Provide the (x, y) coordinate of the cell's center where the given text is located.  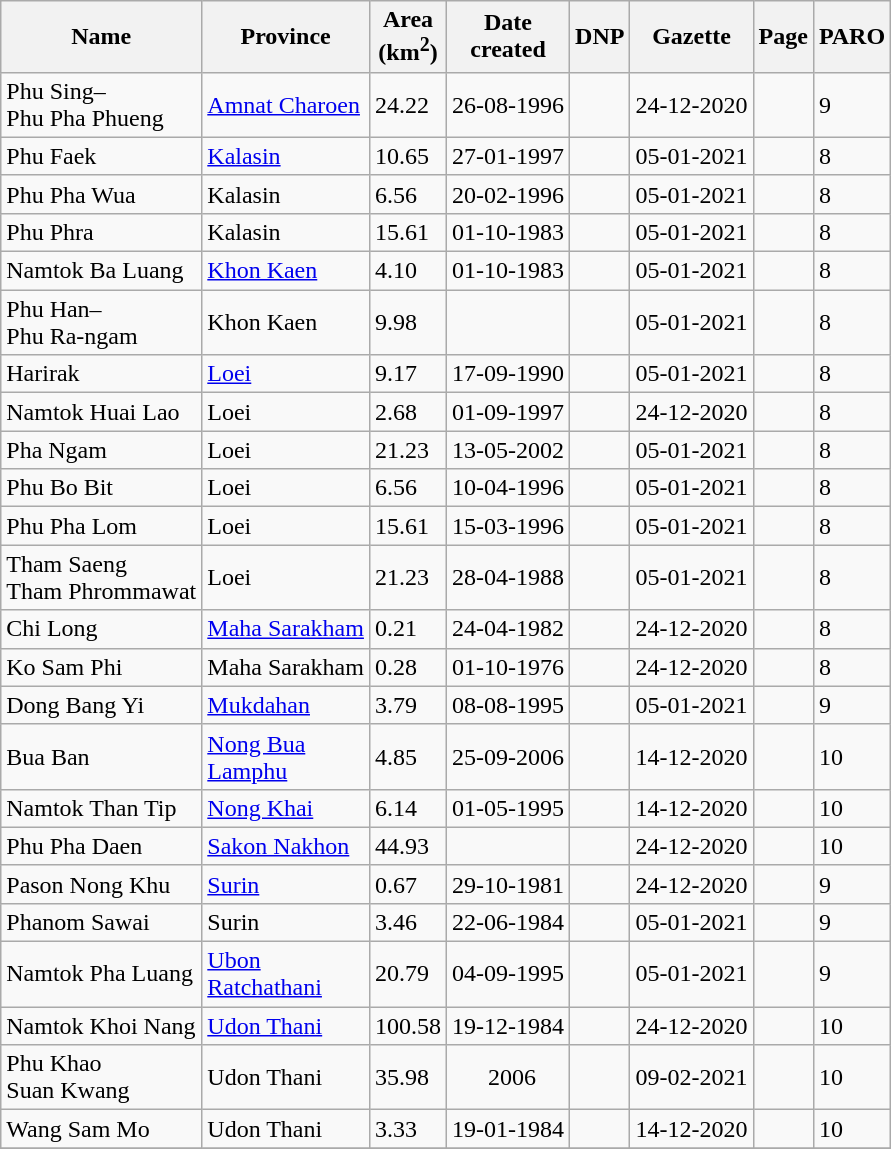
Harirak (102, 374)
01-09-1997 (508, 412)
3.33 (408, 1129)
Pason Nong Khu (102, 884)
0.21 (408, 629)
Gazette (692, 37)
17-09-1990 (508, 374)
Namtok Huai Lao (102, 412)
2006 (508, 1078)
Phu Sing–Phu Pha Phueng (102, 104)
19-12-1984 (508, 1026)
Name (102, 37)
01-05-1995 (508, 808)
0.67 (408, 884)
Pha Ngam (102, 450)
09-02-2021 (692, 1078)
15-03-1996 (508, 526)
Namtok Khoi Nang (102, 1026)
Bua Ban (102, 756)
19-01-1984 (508, 1129)
Province (286, 37)
0.28 (408, 667)
10.65 (408, 156)
26-08-1996 (508, 104)
25-09-2006 (508, 756)
04-09-1995 (508, 974)
01-10-1976 (508, 667)
PARO (852, 37)
Phu Faek (102, 156)
Dong Bang Yi (102, 705)
4.10 (408, 271)
9.98 (408, 322)
10-04-1996 (508, 488)
Namtok Ba Luang (102, 271)
6.14 (408, 808)
44.93 (408, 846)
Page (783, 37)
3.46 (408, 922)
DNP (600, 37)
Nong Khai (286, 808)
Ko Sam Phi (102, 667)
Phu KhaoSuan Kwang (102, 1078)
13-05-2002 (508, 450)
22-06-1984 (508, 922)
Mukdahan (286, 705)
Phu Pha Wua (102, 194)
Phu Bo Bit (102, 488)
Chi Long (102, 629)
3.79 (408, 705)
100.58 (408, 1026)
Amnat Charoen (286, 104)
24.22 (408, 104)
24-04-1982 (508, 629)
28-04-1988 (508, 578)
Phu Pha Daen (102, 846)
Sakon Nakhon (286, 846)
Area(km2) (408, 37)
Wang Sam Mo (102, 1129)
4.85 (408, 756)
Phu Pha Lom (102, 526)
2.68 (408, 412)
29-10-1981 (508, 884)
27-01-1997 (508, 156)
35.98 (408, 1078)
Nong BuaLamphu (286, 756)
Datecreated (508, 37)
Namtok Than Tip (102, 808)
Phanom Sawai (102, 922)
Phu Phra (102, 232)
08-08-1995 (508, 705)
20.79 (408, 974)
9.17 (408, 374)
20-02-1996 (508, 194)
Namtok Pha Luang (102, 974)
Phu Han–Phu Ra-ngam (102, 322)
UbonRatchathani (286, 974)
Tham SaengTham Phrommawat (102, 578)
